Pinpoint the cell where the given text exists, returning its [x, y] midpoint coordinate. 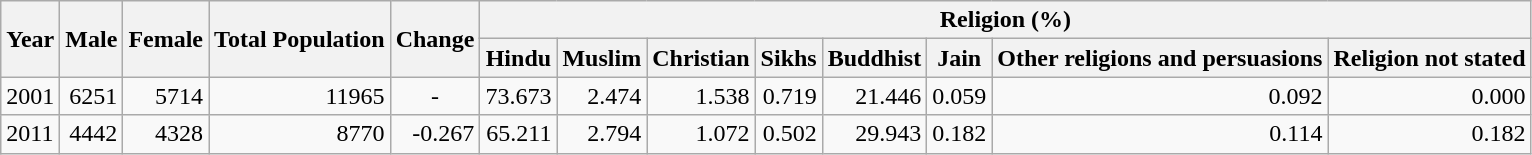
0.719 [788, 96]
Year [30, 39]
Religion not stated [1430, 58]
Jain [960, 58]
8770 [300, 134]
2011 [30, 134]
Total Population [300, 39]
Male [92, 39]
Buddhist [874, 58]
Muslim [602, 58]
- [435, 96]
Christian [701, 58]
1.072 [701, 134]
73.673 [518, 96]
2.794 [602, 134]
0.059 [960, 96]
6251 [92, 96]
Other religions and persuasions [1160, 58]
2001 [30, 96]
0.092 [1160, 96]
5714 [166, 96]
29.943 [874, 134]
2.474 [602, 96]
Religion (%) [1006, 20]
0.000 [1430, 96]
65.211 [518, 134]
11965 [300, 96]
21.446 [874, 96]
Change [435, 39]
Sikhs [788, 58]
0.502 [788, 134]
1.538 [701, 96]
Female [166, 39]
4328 [166, 134]
0.114 [1160, 134]
-0.267 [435, 134]
Hindu [518, 58]
4442 [92, 134]
